Locate the cell with the specified text and output its (x, y) center coordinate. 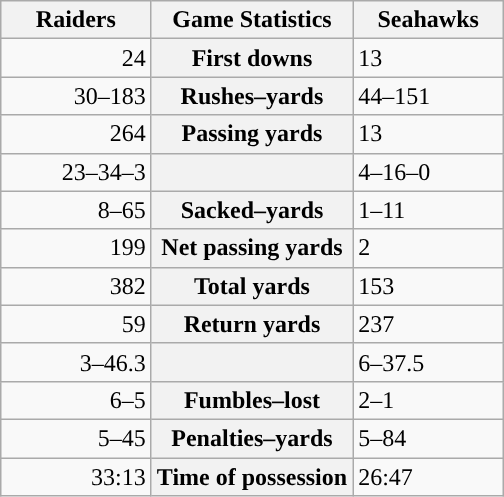
59 (76, 324)
5–45 (76, 438)
First downs (252, 58)
30–183 (76, 96)
26:47 (428, 477)
Return yards (252, 324)
2–1 (428, 400)
153 (428, 286)
23–34–3 (76, 172)
33:13 (76, 477)
Rushes–yards (252, 96)
Raiders (76, 20)
44–151 (428, 96)
Time of possession (252, 477)
24 (76, 58)
Fumbles–lost (252, 400)
Seahawks (428, 20)
1–11 (428, 210)
382 (76, 286)
3–46.3 (76, 362)
5–84 (428, 438)
6–37.5 (428, 362)
Sacked–yards (252, 210)
Penalties–yards (252, 438)
4–16–0 (428, 172)
Passing yards (252, 134)
2 (428, 248)
Game Statistics (252, 20)
Total yards (252, 286)
8–65 (76, 210)
Net passing yards (252, 248)
6–5 (76, 400)
237 (428, 324)
199 (76, 248)
264 (76, 134)
